Return the [x, y] coordinate for the center point of the cell that contains the specified text.  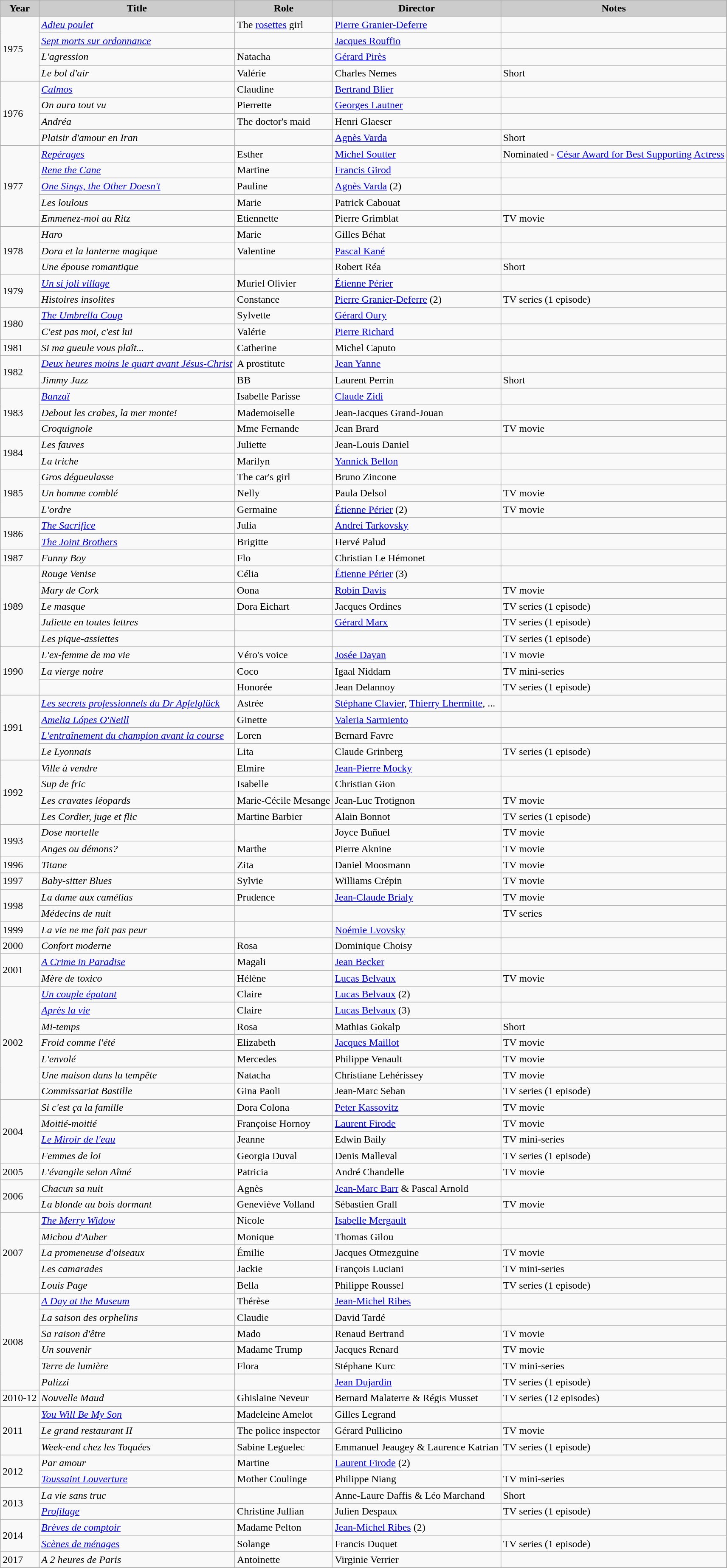
A Crime in Paradise [137, 962]
Haro [137, 235]
Jean Becker [417, 962]
Philippe Venault [417, 1059]
Title [137, 8]
Thérèse [284, 1301]
Nominated - César Award for Best Supporting Actress [614, 154]
Esther [284, 154]
Par amour [137, 1463]
Gérard Pirès [417, 57]
1996 [20, 865]
1983 [20, 412]
Marthe [284, 849]
Médecins de nuit [137, 913]
Histoires insolites [137, 299]
2008 [20, 1342]
1991 [20, 727]
Michou d'Auber [137, 1237]
Rene the Cane [137, 170]
Sabine Leguelec [284, 1447]
Chacun sa nuit [137, 1188]
Nouvelle Maud [137, 1398]
Jacques Otmezguine [417, 1253]
Croquignole [137, 428]
Banzaï [137, 396]
Madame Trump [284, 1350]
1992 [20, 792]
Plaisir d'amour en Iran [137, 138]
Palizzi [137, 1382]
Profilage [137, 1512]
The car's girl [284, 477]
Claude Zidi [417, 396]
Francis Girod [417, 170]
Sylvie [284, 881]
Deux heures moins le quart avant Jésus-Christ [137, 364]
Sept morts sur ordonnance [137, 41]
Laurent Firode (2) [417, 1463]
Mademoiselle [284, 412]
Yannick Bellon [417, 461]
Ville à vendre [137, 768]
Alain Bonnot [417, 816]
Jean-Michel Ribes (2) [417, 1528]
Christian Le Hémonet [417, 558]
Froid comme l'été [137, 1043]
Andrei Tarkovsky [417, 526]
Funny Boy [137, 558]
A Day at the Museum [137, 1301]
Thomas Gilou [417, 1237]
Geneviève Volland [284, 1204]
Zita [284, 865]
You Will Be My Son [137, 1414]
Christine Jullian [284, 1512]
Charles Nemes [417, 73]
A 2 heures de Paris [137, 1560]
Hervé Palud [417, 542]
1979 [20, 291]
Georgia Duval [284, 1156]
Antoinette [284, 1560]
The Sacrifice [137, 526]
Jean Brard [417, 428]
1975 [20, 49]
Elizabeth [284, 1043]
Flora [284, 1366]
Patricia [284, 1172]
Véro's voice [284, 655]
Flo [284, 558]
The Joint Brothers [137, 542]
Laurent Perrin [417, 380]
Pierre Richard [417, 332]
Bella [284, 1285]
1985 [20, 493]
Michel Soutter [417, 154]
1989 [20, 606]
2006 [20, 1196]
La vierge noire [137, 671]
Les secrets professionnels du Dr Apfelglück [137, 703]
Anges ou démons? [137, 849]
Peter Kassovitz [417, 1107]
Titane [137, 865]
L'envolé [137, 1059]
2017 [20, 1560]
Edwin Baily [417, 1140]
1984 [20, 453]
Philippe Niang [417, 1479]
Une maison dans la tempête [137, 1075]
Marilyn [284, 461]
Un si joli village [137, 283]
Agnès [284, 1188]
Les camarades [137, 1269]
Virginie Verrier [417, 1560]
Henri Glaeser [417, 121]
C'est pas moi, c'est lui [137, 332]
Jean-Marc Barr & Pascal Arnold [417, 1188]
Director [417, 8]
Madame Pelton [284, 1528]
Jacques Maillot [417, 1043]
Jeanne [284, 1140]
Isabelle [284, 784]
The Umbrella Coup [137, 315]
Pierre Aknine [417, 849]
Georges Lautner [417, 105]
Constance [284, 299]
1990 [20, 671]
1978 [20, 251]
Isabelle Mergault [417, 1220]
Emmanuel Jeaugey & Laurence Katrian [417, 1447]
Les Cordier, juge et flic [137, 816]
La triche [137, 461]
Monique [284, 1237]
Renaud Bertrand [417, 1334]
Agnès Varda (2) [417, 186]
François Luciani [417, 1269]
Jean-Jacques Grand-Jouan [417, 412]
La vie sans truc [137, 1495]
Magali [284, 962]
Les cravates léopards [137, 800]
Mi-temps [137, 1027]
Une épouse romantique [137, 267]
Etiennette [284, 219]
Michel Caputo [417, 348]
Juliette [284, 445]
Astrée [284, 703]
A prostitute [284, 364]
1982 [20, 372]
Dora Colona [284, 1107]
Loren [284, 736]
Valeria Sarmiento [417, 720]
Adieu poulet [137, 25]
Julien Despaux [417, 1512]
Williams Crépin [417, 881]
La saison des orphelins [137, 1317]
Étienne Périer [417, 283]
TV series (12 episodes) [614, 1398]
2000 [20, 946]
Lucas Belvaux (3) [417, 1011]
Pauline [284, 186]
2007 [20, 1253]
Bruno Zincone [417, 477]
Pierre Granier-Deferre [417, 25]
Le bol d'air [137, 73]
David Tardé [417, 1317]
Bernard Favre [417, 736]
Repérages [137, 154]
Julia [284, 526]
Jacques Rouffio [417, 41]
Un couple épatant [137, 994]
Christiane Lehérissey [417, 1075]
Ginette [284, 720]
Gilles Legrand [417, 1414]
L'ordre [137, 510]
Sup de fric [137, 784]
Madeleine Amelot [284, 1414]
Mary de Cork [137, 590]
Lita [284, 752]
Josée Dayan [417, 655]
L'ex-femme de ma vie [137, 655]
Agnès Varda [417, 138]
L'agression [137, 57]
Debout les crabes, la mer monte! [137, 412]
Stéphane Clavier, Thierry Lhermitte, ... [417, 703]
Si c'est ça la famille [137, 1107]
Étienne Périer (2) [417, 510]
Jean-Louis Daniel [417, 445]
2012 [20, 1471]
Jackie [284, 1269]
Dora et la lanterne magique [137, 251]
Terre de lumière [137, 1366]
Rouge Venise [137, 574]
Prudence [284, 897]
Mathias Gokalp [417, 1027]
L'entraînement du champion avant la course [137, 736]
Emmenez-moi au Ritz [137, 219]
Honorée [284, 687]
Lucas Belvaux [417, 978]
Jimmy Jazz [137, 380]
Célia [284, 574]
Bertrand Blier [417, 89]
Oona [284, 590]
Role [284, 8]
Denis Malleval [417, 1156]
Baby-sitter Blues [137, 881]
Mado [284, 1334]
Gérard Oury [417, 315]
TV series [614, 913]
Le Lyonnais [137, 752]
Germaine [284, 510]
Year [20, 8]
Ghislaine Neveur [284, 1398]
Étienne Périer (3) [417, 574]
1993 [20, 841]
Mère de toxico [137, 978]
2004 [20, 1132]
Pierre Grimblat [417, 219]
Pascal Kané [417, 251]
Jean-Claude Brialy [417, 897]
2002 [20, 1043]
One Sings, the Other Doesn't [137, 186]
Marie-Cécile Mesange [284, 800]
Le Miroir de l'eau [137, 1140]
Pierre Granier-Deferre (2) [417, 299]
Dora Eichart [284, 606]
Hélène [284, 978]
Bernard Malaterre & Régis Musset [417, 1398]
1976 [20, 113]
Andréa [137, 121]
Paula Delsol [417, 493]
Claudine [284, 89]
Coco [284, 671]
Brigitte [284, 542]
2001 [20, 970]
Patrick Cabouat [417, 203]
Les pique-assiettes [137, 639]
Stéphane Kurc [417, 1366]
Elmire [284, 768]
The police inspector [284, 1430]
Nicole [284, 1220]
Sylvette [284, 315]
BB [284, 380]
2010-12 [20, 1398]
Un homme comblé [137, 493]
Émilie [284, 1253]
Laurent Firode [417, 1123]
Pierrette [284, 105]
Lucas Belvaux (2) [417, 994]
Sa raison d'être [137, 1334]
The rosettes girl [284, 25]
L'évangile selon Aîmé [137, 1172]
Gérard Marx [417, 622]
1981 [20, 348]
Louis Page [137, 1285]
Jean Delannoy [417, 687]
Catherine [284, 348]
On aura tout vu [137, 105]
2014 [20, 1536]
Jacques Ordines [417, 606]
1987 [20, 558]
Anne-Laure Daffis & Léo Marchand [417, 1495]
1986 [20, 534]
Daniel Moosmann [417, 865]
Jean-Marc Seban [417, 1091]
Confort moderne [137, 946]
André Chandelle [417, 1172]
Nelly [284, 493]
Philippe Roussel [417, 1285]
Gérard Pullicino [417, 1430]
Muriel Olivier [284, 283]
Francis Duquet [417, 1544]
Mercedes [284, 1059]
1999 [20, 929]
Un souvenir [137, 1350]
Jean-Pierre Mocky [417, 768]
Toussaint Louverture [137, 1479]
Notes [614, 8]
Femmes de loi [137, 1156]
The doctor's maid [284, 121]
Calmos [137, 89]
1977 [20, 186]
Week-end chez les Toquées [137, 1447]
Valentine [284, 251]
Le grand restaurant II [137, 1430]
Mme Fernande [284, 428]
Joyce Buñuel [417, 833]
Les loulous [137, 203]
La dame aux camélias [137, 897]
1998 [20, 905]
Juliette en toutes lettres [137, 622]
Gina Paoli [284, 1091]
Jean Yanne [417, 364]
La promeneuse d'oiseaux [137, 1253]
2011 [20, 1430]
2005 [20, 1172]
Martine Barbier [284, 816]
Moitié-moitié [137, 1123]
The Merry Widow [137, 1220]
Scènes de ménages [137, 1544]
Gilles Béhat [417, 235]
Amelia Lópes O'Neill [137, 720]
Les fauves [137, 445]
1997 [20, 881]
Noémie Lvovsky [417, 929]
Commissariat Bastille [137, 1091]
Sébastien Grall [417, 1204]
2013 [20, 1503]
La vie ne me fait pas peur [137, 929]
Après la vie [137, 1011]
1980 [20, 324]
Françoise Hornoy [284, 1123]
Jean-Luc Trotignon [417, 800]
Jacques Renard [417, 1350]
Gros dégueulasse [137, 477]
Christian Gion [417, 784]
Claudie [284, 1317]
Igaal Niddam [417, 671]
Si ma gueule vous plaît... [137, 348]
Le masque [137, 606]
Robert Réa [417, 267]
Solange [284, 1544]
Mother Coulinge [284, 1479]
Claude Grinberg [417, 752]
La blonde au bois dormant [137, 1204]
Isabelle Parisse [284, 396]
Dominique Choisy [417, 946]
Dose mortelle [137, 833]
Brèves de comptoir [137, 1528]
Jean-Michel Ribes [417, 1301]
Robin Davis [417, 590]
Jean Dujardin [417, 1382]
